Provide the [x, y] coordinate of the cell's center where the given text is located.  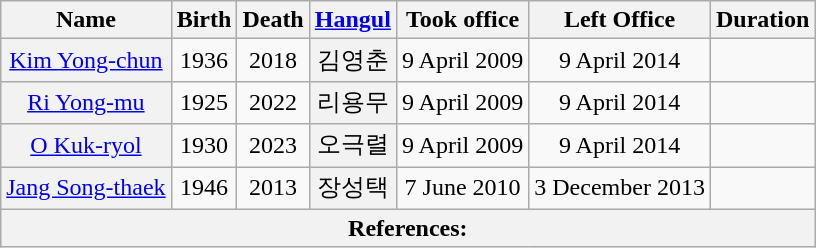
2018 [273, 60]
리용무 [352, 102]
2013 [273, 188]
Jang Song-thaek [86, 188]
오극렬 [352, 146]
2022 [273, 102]
Birth [204, 20]
Kim Yong-chun [86, 60]
Name [86, 20]
References: [408, 228]
O Kuk-ryol [86, 146]
1946 [204, 188]
Death [273, 20]
Took office [462, 20]
7 June 2010 [462, 188]
1925 [204, 102]
Hangul [352, 20]
1936 [204, 60]
장성택 [352, 188]
Duration [762, 20]
김영춘 [352, 60]
Left Office [620, 20]
3 December 2013 [620, 188]
Ri Yong-mu [86, 102]
2023 [273, 146]
1930 [204, 146]
